Provide the (x, y) coordinate of the cell's center where the given text is located.  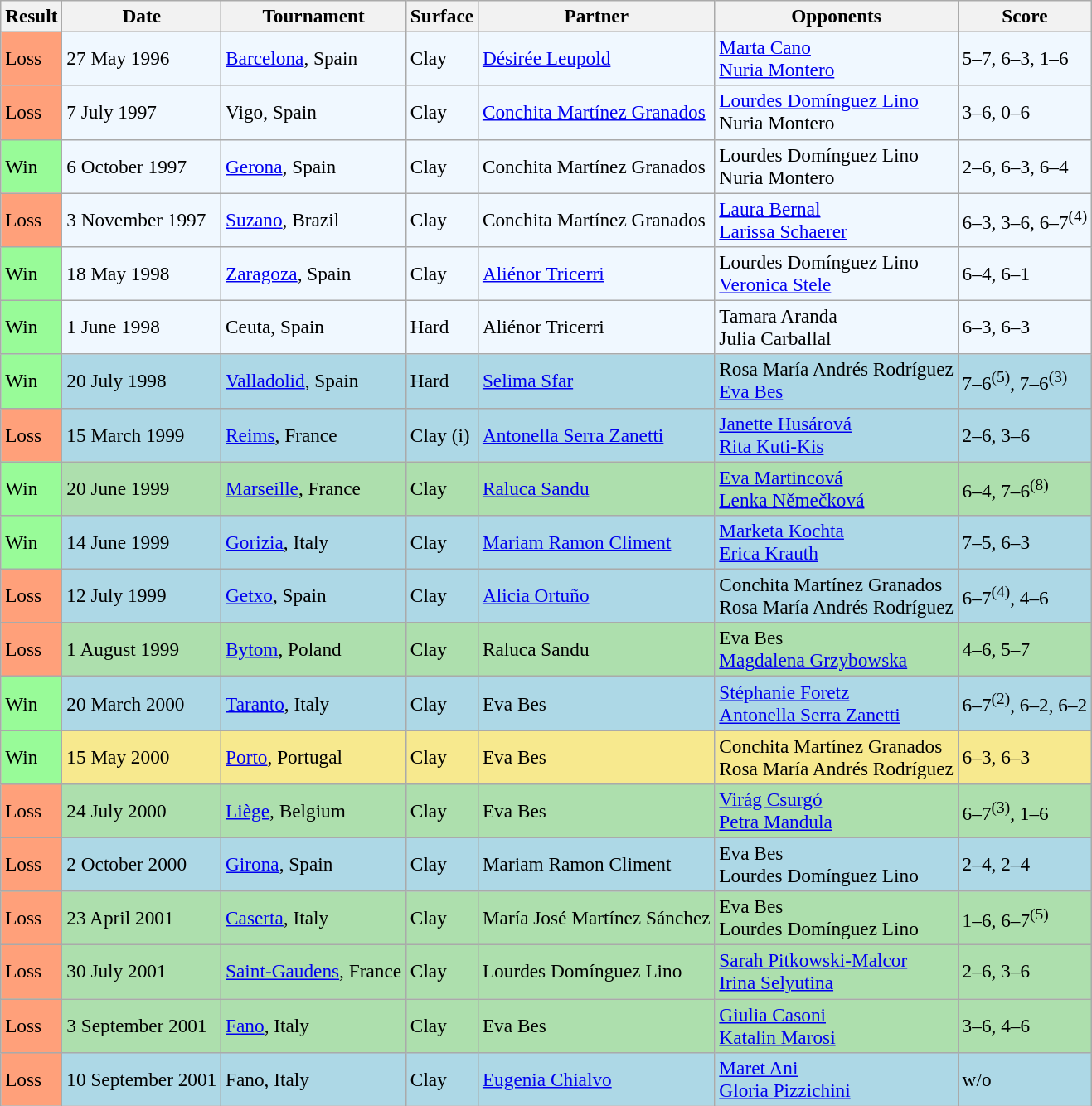
Maret Ani Gloria Pizzichini (836, 1079)
Marketa Kochta Erica Krauth (836, 542)
3–6, 4–6 (1025, 1025)
María José Martínez Sánchez (597, 919)
Antonella Serra Zanetti (597, 434)
Eva Martincová Lenka Němečková (836, 488)
Porto, Portugal (313, 756)
Marseille, France (313, 488)
Eva Bes Magdalena Grzybowska (836, 650)
6–4, 6–1 (1025, 274)
Rosa María Andrés Rodríguez Eva Bes (836, 381)
Selima Sfar (597, 381)
23 April 2001 (142, 919)
Partner (597, 16)
Caserta, Italy (313, 919)
Girona, Spain (313, 864)
Janette Husárová Rita Kuti-Kis (836, 434)
3–6, 0–6 (1025, 113)
Gorizia, Italy (313, 542)
Sarah Pitkowski-Malcor Irina Selyutina (836, 972)
6–7(3), 1–6 (1025, 811)
Ceuta, Spain (313, 327)
Tournament (313, 16)
Tamara Aranda Julia Carballal (836, 327)
Taranto, Italy (313, 703)
Lourdes Domínguez Lino Veronica Stele (836, 274)
20 March 2000 (142, 703)
Suzano, Brazil (313, 219)
Virág Csurgó Petra Mandula (836, 811)
Saint-Gaudens, France (313, 972)
Date (142, 16)
6 October 1997 (142, 166)
Giulia Casoni Katalin Marosi (836, 1025)
Getxo, Spain (313, 595)
3 November 1997 (142, 219)
20 June 1999 (142, 488)
Alicia Ortuño (597, 595)
Score (1025, 16)
Lourdes Domínguez Lino (597, 972)
12 July 1999 (142, 595)
2–6, 6–3, 6–4 (1025, 166)
4–6, 5–7 (1025, 650)
7 July 1997 (142, 113)
Désirée Leupold (597, 58)
Reims, France (313, 434)
7–6(5), 7–6(3) (1025, 381)
Result (32, 16)
Gerona, Spain (313, 166)
Zaragoza, Spain (313, 274)
Vigo, Spain (313, 113)
14 June 1999 (142, 542)
Bytom, Poland (313, 650)
20 July 1998 (142, 381)
2 October 2000 (142, 864)
6–3, 3–6, 6–7(4) (1025, 219)
1 June 1998 (142, 327)
18 May 1998 (142, 274)
24 July 2000 (142, 811)
2–4, 2–4 (1025, 864)
Opponents (836, 16)
30 July 2001 (142, 972)
Liège, Belgium (313, 811)
Laura Bernal Larissa Schaerer (836, 219)
6–7(2), 6–2, 6–2 (1025, 703)
5–7, 6–3, 1–6 (1025, 58)
Eugenia Chialvo (597, 1079)
10 September 2001 (142, 1079)
6–4, 7–6(8) (1025, 488)
6–7(4), 4–6 (1025, 595)
Surface (441, 16)
Clay (i) (441, 434)
15 March 1999 (142, 434)
Barcelona, Spain (313, 58)
27 May 1996 (142, 58)
1–6, 6–7(5) (1025, 919)
Marta Cano Nuria Montero (836, 58)
w/o (1025, 1079)
Stéphanie Foretz Antonella Serra Zanetti (836, 703)
7–5, 6–3 (1025, 542)
3 September 2001 (142, 1025)
Valladolid, Spain (313, 381)
1 August 1999 (142, 650)
15 May 2000 (142, 756)
